Return (x, y) of the center of cell containing provided text 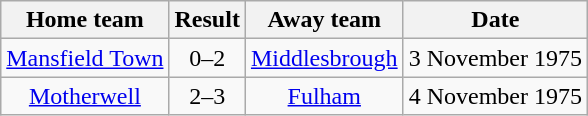
Middlesbrough (324, 58)
4 November 1975 (495, 96)
Away team (324, 20)
Mansfield Town (85, 58)
Motherwell (85, 96)
Home team (85, 20)
0–2 (207, 58)
Result (207, 20)
Fulham (324, 96)
3 November 1975 (495, 58)
Date (495, 20)
2–3 (207, 96)
